Provide the (x, y) coordinate of the cell's center where the given text is located.  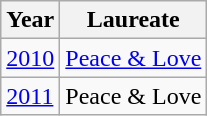
Year (30, 20)
2010 (30, 58)
2011 (30, 96)
Laureate (134, 20)
